Pinpoint the cell where the given text exists, returning its (X, Y) midpoint coordinate. 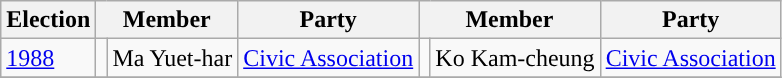
Ko Kam-cheung (515, 58)
1988 (48, 58)
Election (48, 20)
Ma Yuet-har (172, 58)
